Identify which cell holds the provided text, then report its (X, Y) central coordinate. 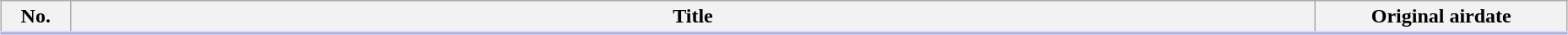
No. (35, 17)
Original airdate (1441, 17)
Title (693, 17)
